Find where the given text appears and provide that cell's center as [x, y] coordinate. 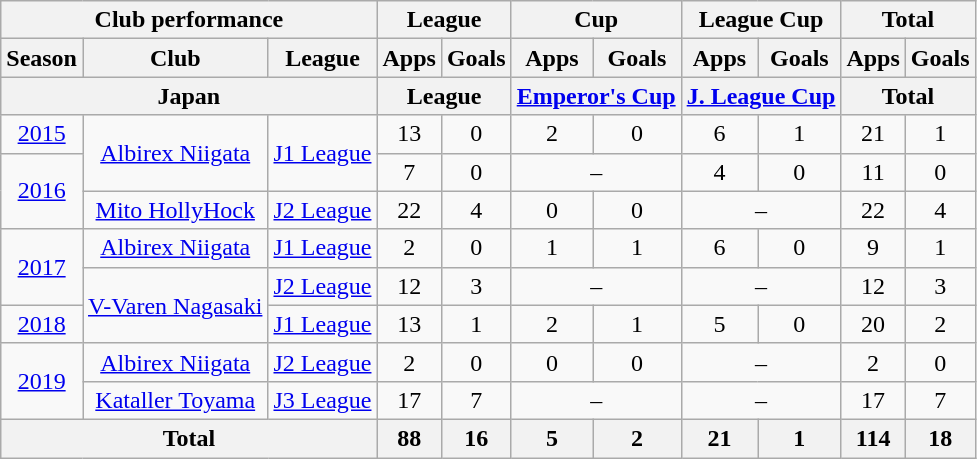
Japan [189, 96]
20 [873, 324]
League Cup [761, 20]
Club performance [189, 20]
16 [476, 438]
Season [42, 58]
2016 [42, 191]
Mito HollyHock [174, 210]
114 [873, 438]
Kataller Toyama [174, 400]
Cup [596, 20]
2017 [42, 267]
J. League Cup [761, 96]
2019 [42, 381]
9 [873, 248]
18 [940, 438]
Club [174, 58]
88 [409, 438]
Emperor's Cup [596, 96]
2018 [42, 324]
11 [873, 172]
V-Varen Nagasaki [174, 305]
2015 [42, 134]
J3 League [322, 400]
